Provide the (X, Y) coordinate of the cell's center where the given text is located.  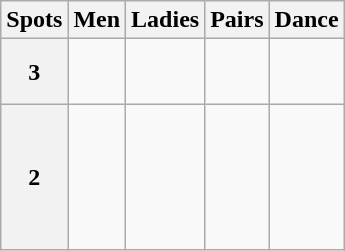
Men (97, 20)
Dance (306, 20)
Ladies (166, 20)
2 (34, 177)
Pairs (237, 20)
Spots (34, 20)
3 (34, 72)
